Identify which cell holds the provided text, then report its (x, y) central coordinate. 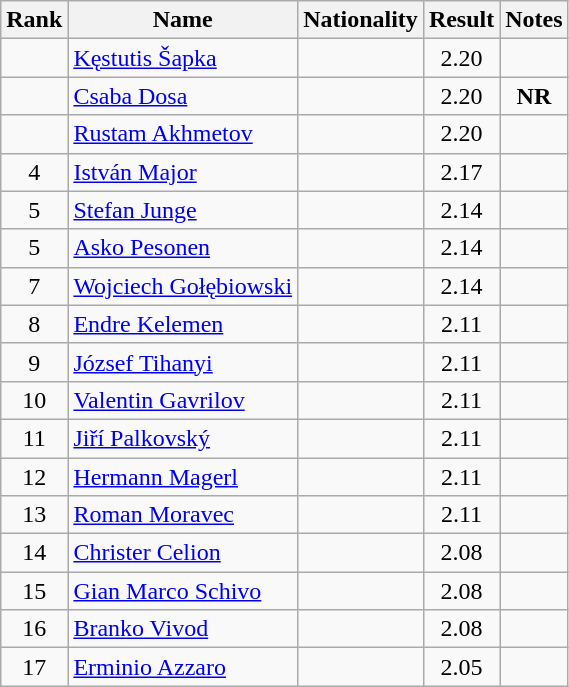
Name (183, 20)
Endre Kelemen (183, 324)
12 (34, 477)
Christer Celion (183, 553)
10 (34, 400)
Asko Pesonen (183, 248)
11 (34, 438)
József Tihanyi (183, 362)
Hermann Magerl (183, 477)
15 (34, 591)
Wojciech Gołębiowski (183, 286)
Result (461, 20)
Valentin Gavrilov (183, 400)
4 (34, 172)
Rank (34, 20)
Gian Marco Schivo (183, 591)
NR (534, 96)
17 (34, 667)
Rustam Akhmetov (183, 134)
9 (34, 362)
13 (34, 515)
Stefan Junge (183, 210)
16 (34, 629)
Roman Moravec (183, 515)
Nationality (361, 20)
14 (34, 553)
2.05 (461, 667)
8 (34, 324)
István Major (183, 172)
7 (34, 286)
2.17 (461, 172)
Branko Vivod (183, 629)
Erminio Azzaro (183, 667)
Jiří Palkovský (183, 438)
Notes (534, 20)
Kęstutis Šapka (183, 58)
Csaba Dosa (183, 96)
